Pinpoint the cell where the given text exists, returning its [X, Y] midpoint coordinate. 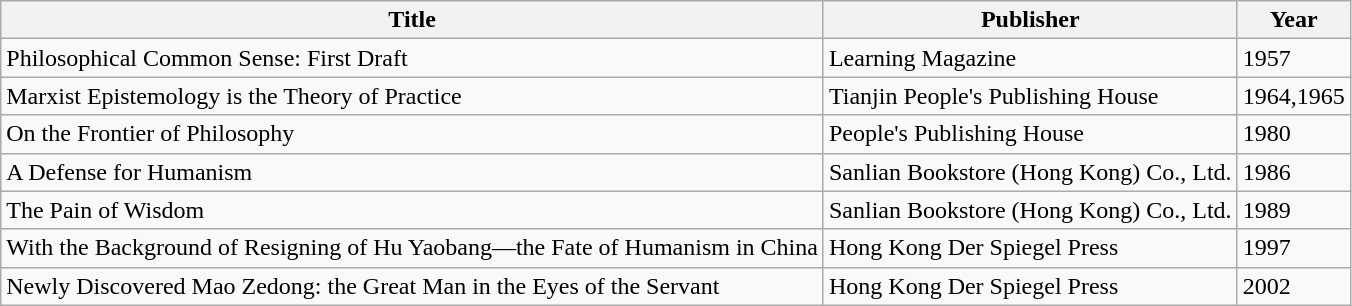
2002 [1294, 286]
Philosophical Common Sense: First Draft [412, 58]
1989 [1294, 210]
Publisher [1030, 20]
Newly Discovered Mao Zedong: the Great Man in the Eyes of the Servant [412, 286]
Marxist Epistemology is the Theory of Practice [412, 96]
The Pain of Wisdom [412, 210]
On the Frontier of Philosophy [412, 134]
A Defense for Humanism [412, 172]
1997 [1294, 248]
Tianjin People's Publishing House [1030, 96]
Learning Magazine [1030, 58]
With the Background of Resigning of Hu Yaobang—the Fate of Humanism in China [412, 248]
1957 [1294, 58]
1980 [1294, 134]
1964,1965 [1294, 96]
Title [412, 20]
Year [1294, 20]
People's Publishing House [1030, 134]
1986 [1294, 172]
